Pinpoint the cell where the given text exists, returning its (x, y) midpoint coordinate. 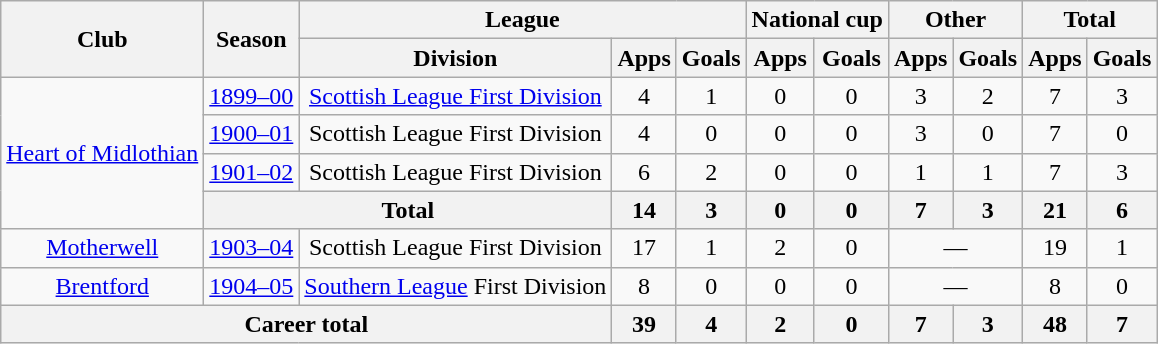
17 (644, 248)
48 (1055, 324)
League (522, 20)
1903–04 (252, 248)
1901–02 (252, 172)
National cup (817, 20)
21 (1055, 210)
14 (644, 210)
Motherwell (102, 248)
Season (252, 39)
Brentford (102, 286)
Heart of Midlothian (102, 153)
Career total (306, 324)
Other (955, 20)
Club (102, 39)
Southern League First Division (456, 286)
1899–00 (252, 96)
19 (1055, 248)
Division (456, 58)
39 (644, 324)
1904–05 (252, 286)
1900–01 (252, 134)
